Find where the given text appears and provide that cell's center as (X, Y) coordinate. 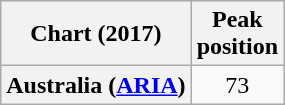
Chart (2017) (96, 34)
73 (237, 85)
Peak position (237, 34)
Australia (ARIA) (96, 85)
